Search for the cell housing the specified text and yield its [X, Y] center coordinate. 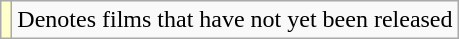
Denotes films that have not yet been released [235, 20]
